Provide the [x, y] coordinate of the cell's center where the given text is located.  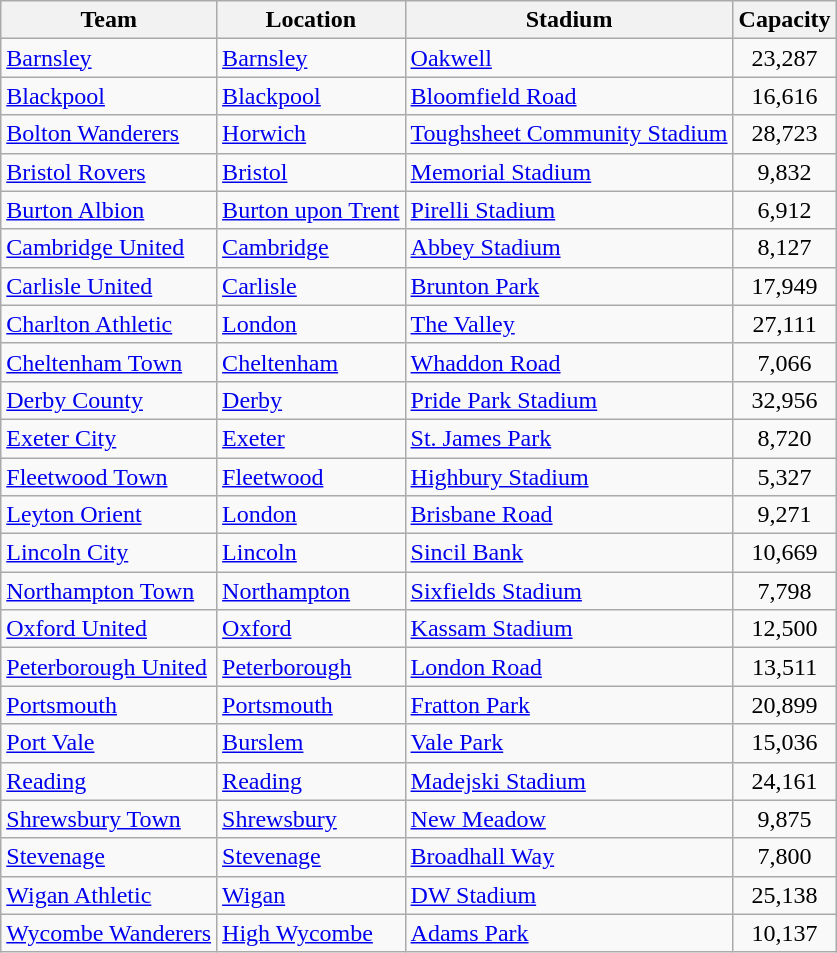
London Road [569, 667]
Charlton Athletic [109, 324]
10,669 [784, 553]
Brisbane Road [569, 515]
Exeter City [109, 438]
Brunton Park [569, 286]
16,616 [784, 96]
7,066 [784, 362]
Peterborough [311, 667]
Vale Park [569, 743]
Location [311, 20]
28,723 [784, 134]
Team [109, 20]
Stadium [569, 20]
20,899 [784, 705]
Wigan [311, 895]
Northampton Town [109, 591]
Bolton Wanderers [109, 134]
Lincoln City [109, 553]
Broadhall Way [569, 857]
Pirelli Stadium [569, 210]
Cheltenham [311, 362]
Horwich [311, 134]
Port Vale [109, 743]
Cambridge [311, 248]
27,111 [784, 324]
Highbury Stadium [569, 477]
Oxford [311, 629]
Toughsheet Community Stadium [569, 134]
Pride Park Stadium [569, 400]
Sincil Bank [569, 553]
Fleetwood [311, 477]
15,036 [784, 743]
Kassam Stadium [569, 629]
8,127 [784, 248]
Cambridge United [109, 248]
Madejski Stadium [569, 781]
7,800 [784, 857]
DW Stadium [569, 895]
Lincoln [311, 553]
25,138 [784, 895]
6,912 [784, 210]
Oakwell [569, 58]
Fleetwood Town [109, 477]
13,511 [784, 667]
The Valley [569, 324]
New Meadow [569, 819]
Northampton [311, 591]
Carlisle [311, 286]
7,798 [784, 591]
12,500 [784, 629]
Bristol Rovers [109, 172]
10,137 [784, 933]
8,720 [784, 438]
17,949 [784, 286]
Exeter [311, 438]
Adams Park [569, 933]
Wigan Athletic [109, 895]
9,875 [784, 819]
Burslem [311, 743]
5,327 [784, 477]
Shrewsbury [311, 819]
High Wycombe [311, 933]
Bristol [311, 172]
9,271 [784, 515]
Oxford United [109, 629]
Whaddon Road [569, 362]
Fratton Park [569, 705]
Bloomfield Road [569, 96]
24,161 [784, 781]
Capacity [784, 20]
Sixfields Stadium [569, 591]
Shrewsbury Town [109, 819]
Memorial Stadium [569, 172]
Leyton Orient [109, 515]
Cheltenham Town [109, 362]
Peterborough United [109, 667]
Burton Albion [109, 210]
32,956 [784, 400]
Abbey Stadium [569, 248]
Derby County [109, 400]
St. James Park [569, 438]
Derby [311, 400]
9,832 [784, 172]
Burton upon Trent [311, 210]
23,287 [784, 58]
Carlisle United [109, 286]
Wycombe Wanderers [109, 933]
